Return [X, Y] of the center of cell containing provided text 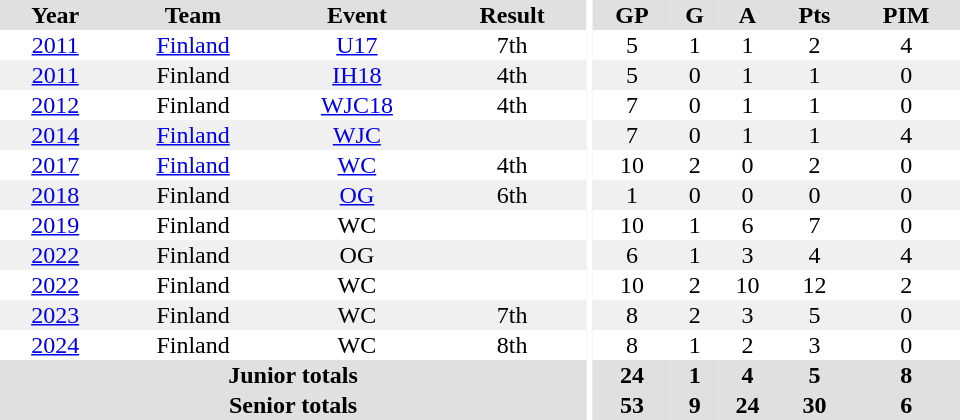
Pts [815, 15]
2012 [55, 105]
2024 [55, 345]
G [694, 15]
53 [632, 405]
Team [192, 15]
WJC [357, 135]
IH18 [357, 75]
12 [815, 285]
Event [357, 15]
2023 [55, 315]
U17 [357, 45]
2019 [55, 225]
9 [694, 405]
Result [512, 15]
Senior totals [293, 405]
2014 [55, 135]
PIM [906, 15]
2018 [55, 195]
2017 [55, 165]
WJC18 [357, 105]
Junior totals [293, 375]
6th [512, 195]
Year [55, 15]
30 [815, 405]
GP [632, 15]
A [747, 15]
8th [512, 345]
